Return [X, Y] of the center of cell containing provided text 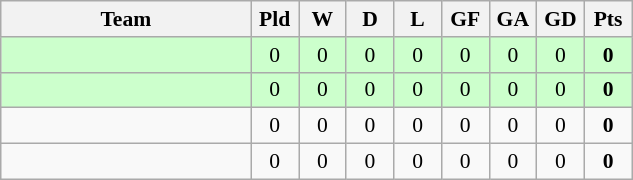
L [418, 19]
Team [126, 19]
D [370, 19]
W [322, 19]
GD [561, 19]
GF [465, 19]
GA [513, 19]
Pld [275, 19]
Pts [608, 19]
